For the text-containing cell, return its midpoint in (x, y) coordinate format. 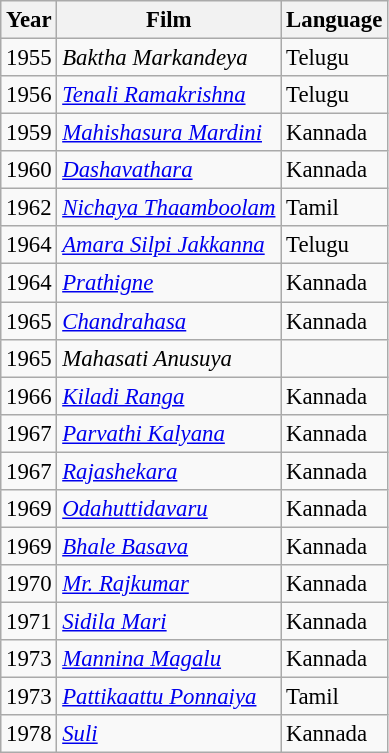
Bhale Basava (169, 546)
Year (29, 20)
Tenali Ramakrishna (169, 95)
Odahuttidavaru (169, 509)
1978 (29, 734)
1962 (29, 208)
Amara Silpi Jakkanna (169, 245)
Pattikaattu Ponnaiya (169, 697)
Nichaya Thaamboolam (169, 208)
1966 (29, 396)
Mannina Magalu (169, 659)
Mahasati Anusuya (169, 358)
1970 (29, 584)
Language (334, 20)
Prathigne (169, 283)
Rajashekara (169, 471)
1959 (29, 133)
1971 (29, 621)
1955 (29, 58)
Mr. Rajkumar (169, 584)
Suli (169, 734)
Film (169, 20)
Dashavathara (169, 170)
1956 (29, 95)
Parvathi Kalyana (169, 433)
Mahishasura Mardini (169, 133)
Chandrahasa (169, 321)
Sidila Mari (169, 621)
1960 (29, 170)
Kiladi Ranga (169, 396)
Baktha Markandeya (169, 58)
